Determine the [X, Y] coordinate at the center of the cell enclosing the given text.  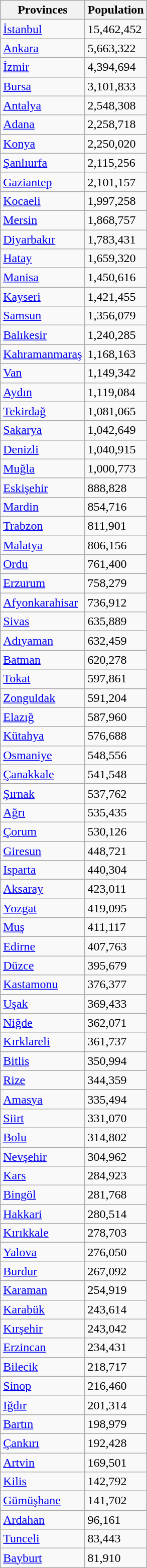
Diyarbakır [43, 239]
284,923 [115, 1176]
350,994 [115, 1061]
2,115,256 [115, 163]
Eskişehir [43, 488]
541,548 [115, 774]
Bolu [43, 1137]
Population [115, 10]
Mersin [43, 220]
Adana [43, 125]
Hatay [43, 259]
Bingöl [43, 1195]
1,997,258 [115, 201]
280,514 [115, 1214]
Muş [43, 927]
1,000,773 [115, 468]
Kahramanmaraş [43, 354]
96,161 [115, 1520]
Erzurum [43, 583]
632,459 [115, 641]
1,240,285 [115, 335]
Konya [43, 144]
Batman [43, 660]
758,279 [115, 583]
254,919 [115, 1290]
83,443 [115, 1539]
234,431 [115, 1348]
Kastamonu [43, 985]
620,278 [115, 660]
Tokat [43, 679]
Tunceli [43, 1539]
2,258,718 [115, 125]
314,802 [115, 1137]
335,494 [115, 1099]
Yozgat [43, 908]
İzmir [43, 67]
1,149,342 [115, 373]
344,359 [115, 1080]
362,071 [115, 1023]
Gaziantep [43, 182]
2,548,308 [115, 105]
142,792 [115, 1482]
369,433 [115, 1004]
141,702 [115, 1501]
376,377 [115, 985]
5,663,322 [115, 48]
Balıkesir [43, 335]
1,356,079 [115, 316]
İstanbul [43, 29]
Sakarya [43, 430]
587,960 [115, 717]
1,659,320 [115, 259]
1,421,455 [115, 297]
15,462,452 [115, 29]
201,314 [115, 1405]
Şırnak [43, 793]
Amasya [43, 1099]
278,703 [115, 1233]
331,070 [115, 1118]
Erzincan [43, 1348]
Çankırı [43, 1443]
Bartın [43, 1424]
888,828 [115, 488]
81,910 [115, 1558]
Niğde [43, 1023]
Burdur [43, 1271]
Siirt [43, 1118]
Antalya [43, 105]
Kırıkkale [43, 1233]
440,304 [115, 870]
Osmaniye [43, 755]
Afyonkarahisar [43, 602]
761,400 [115, 564]
Ardahan [43, 1520]
Isparta [43, 870]
1,450,616 [115, 278]
Aydın [43, 392]
806,156 [115, 545]
Edirne [43, 946]
2,250,020 [115, 144]
267,092 [115, 1271]
Rize [43, 1080]
198,979 [115, 1424]
169,501 [115, 1463]
304,962 [115, 1156]
530,126 [115, 831]
276,050 [115, 1252]
281,768 [115, 1195]
4,394,694 [115, 67]
Manisa [43, 278]
2,101,157 [115, 182]
1,081,065 [115, 411]
Bursa [43, 86]
Kars [43, 1176]
448,721 [115, 851]
Provinces [43, 10]
411,117 [115, 927]
Denizli [43, 449]
1,783,431 [115, 239]
Uşak [43, 1004]
Bayburt [43, 1558]
423,011 [115, 889]
216,460 [115, 1386]
548,556 [115, 755]
Malatya [43, 545]
597,861 [115, 679]
Yalova [43, 1252]
Muğla [43, 468]
1,119,084 [115, 392]
Kilis [43, 1482]
Kırşehir [43, 1329]
192,428 [115, 1443]
Trabzon [43, 526]
537,762 [115, 793]
395,679 [115, 966]
Aksaray [43, 889]
407,763 [115, 946]
854,716 [115, 507]
419,095 [115, 908]
736,912 [115, 602]
1,040,915 [115, 449]
Adıyaman [43, 641]
Çanakkale [43, 774]
591,204 [115, 698]
Iğdır [43, 1405]
243,042 [115, 1329]
Sinop [43, 1386]
1,168,163 [115, 354]
1,868,757 [115, 220]
Zonguldak [43, 698]
361,737 [115, 1042]
Çorum [43, 831]
Nevşehir [43, 1156]
218,717 [115, 1367]
Karabük [43, 1309]
Ağrı [43, 812]
Van [43, 373]
Kayseri [43, 297]
Ankara [43, 48]
Bilecik [43, 1367]
535,435 [115, 812]
576,688 [115, 736]
1,042,649 [115, 430]
Sivas [43, 622]
3,101,833 [115, 86]
Tekirdağ [43, 411]
Artvin [43, 1463]
Gümüşhane [43, 1501]
Samsun [43, 316]
Giresun [43, 851]
Düzce [43, 966]
Şanlıurfa [43, 163]
Kırklareli [43, 1042]
Ordu [43, 564]
635,889 [115, 622]
243,614 [115, 1309]
Kütahya [43, 736]
Elazığ [43, 717]
Hakkari [43, 1214]
Kocaeli [43, 201]
Mardin [43, 507]
Karaman [43, 1290]
Bitlis [43, 1061]
811,901 [115, 526]
